Extract the (X, Y) coordinate from the center of the cell holding the provided text.  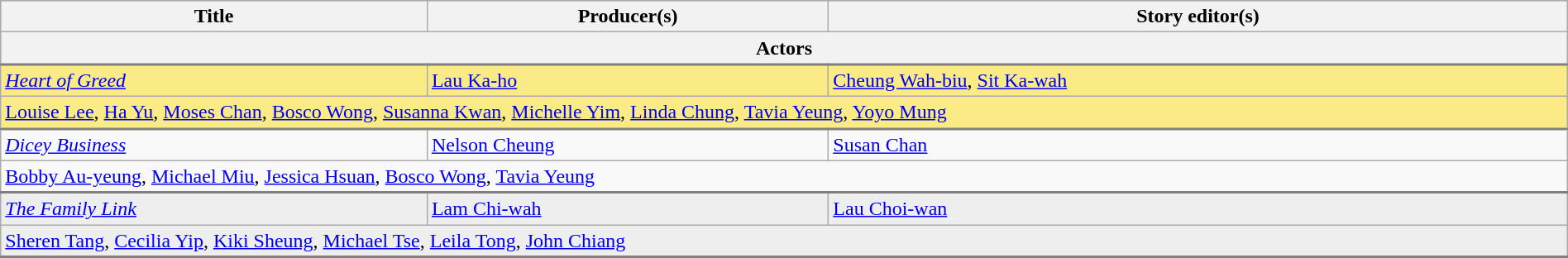
Title (214, 17)
Story editor(s) (1198, 17)
Louise Lee, Ha Yu, Moses Chan, Bosco Wong, Susanna Kwan, Michelle Yim, Linda Chung, Tavia Yeung, Yoyo Mung (784, 112)
Lau Choi-wan (1198, 208)
The Family Link (214, 208)
Lau Ka-ho (627, 81)
Susan Chan (1198, 144)
Cheung Wah-biu, Sit Ka-wah (1198, 81)
Lam Chi-wah (627, 208)
Producer(s) (627, 17)
Bobby Au-yeung, Michael Miu, Jessica Hsuan, Bosco Wong, Tavia Yeung (784, 177)
Nelson Cheung (627, 144)
Dicey Business (214, 144)
Heart of Greed (214, 81)
Sheren Tang, Cecilia Yip, Kiki Sheung, Michael Tse, Leila Tong, John Chiang (784, 241)
Actors (784, 48)
